Return the [X, Y] coordinate for the center point of the cell that contains the specified text.  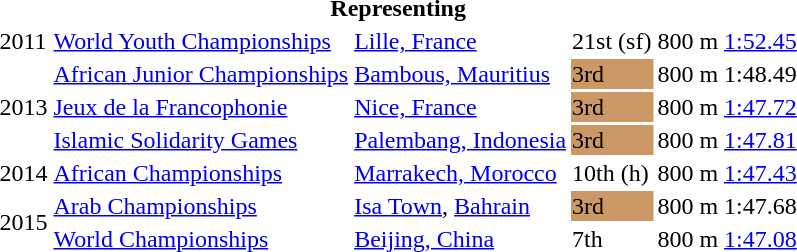
Jeux de la Francophonie [201, 107]
Bambous, Mauritius [460, 74]
African Championships [201, 173]
Islamic Solidarity Games [201, 140]
21st (sf) [612, 41]
Lille, France [460, 41]
Nice, France [460, 107]
Isa Town, Bahrain [460, 206]
10th (h) [612, 173]
Marrakech, Morocco [460, 173]
African Junior Championships [201, 74]
Arab Championships [201, 206]
World Youth Championships [201, 41]
Palembang, Indonesia [460, 140]
